Find where the given text appears and provide that cell's center as [x, y] coordinate. 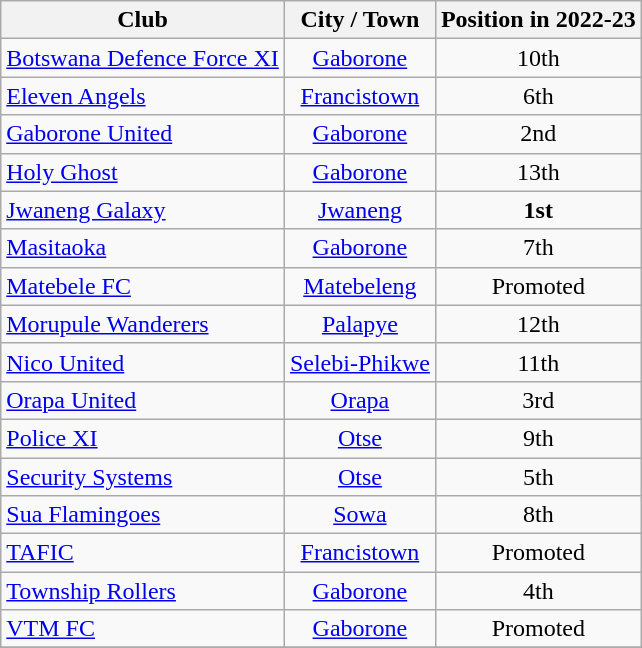
8th [538, 515]
4th [538, 591]
10th [538, 58]
Nico United [143, 362]
Jwaneng [360, 210]
2nd [538, 134]
Sowa [360, 515]
Palapye [360, 324]
Orapa [360, 400]
Botswana Defence Force XI [143, 58]
Gaborone United [143, 134]
Sua Flamingoes [143, 515]
Security Systems [143, 477]
Masitaoka [143, 248]
12th [538, 324]
11th [538, 362]
5th [538, 477]
Police XI [143, 438]
13th [538, 172]
Matebeleng [360, 286]
7th [538, 248]
Eleven Angels [143, 96]
Township Rollers [143, 591]
Jwaneng Galaxy [143, 210]
Holy Ghost [143, 172]
City / Town [360, 20]
Orapa United [143, 400]
Morupule Wanderers [143, 324]
Position in 2022-23 [538, 20]
9th [538, 438]
Club [143, 20]
Selebi-Phikwe [360, 362]
VTM FC [143, 629]
3rd [538, 400]
6th [538, 96]
1st [538, 210]
TAFIC [143, 553]
Matebele FC [143, 286]
